Return (X, Y) of the center of cell containing provided text 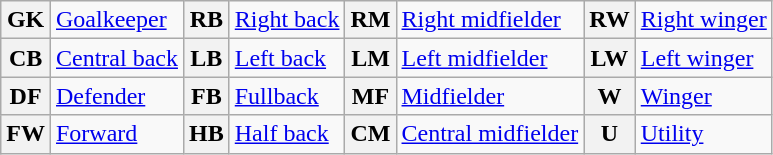
Right midfielder (490, 20)
Right winger (704, 20)
LW (610, 58)
Forward (116, 134)
RW (610, 20)
LB (206, 58)
Left winger (704, 58)
RB (206, 20)
CB (26, 58)
DF (26, 96)
Left back (287, 58)
Central back (116, 58)
MF (370, 96)
W (610, 96)
Half back (287, 134)
FB (206, 96)
Left midfielder (490, 58)
FW (26, 134)
Fullback (287, 96)
Right back (287, 20)
Midfielder (490, 96)
Central midfielder (490, 134)
GK (26, 20)
Defender (116, 96)
U (610, 134)
HB (206, 134)
LM (370, 58)
RM (370, 20)
Winger (704, 96)
CM (370, 134)
Goalkeeper (116, 20)
Utility (704, 134)
